Search for the cell housing the specified text and yield its [x, y] center coordinate. 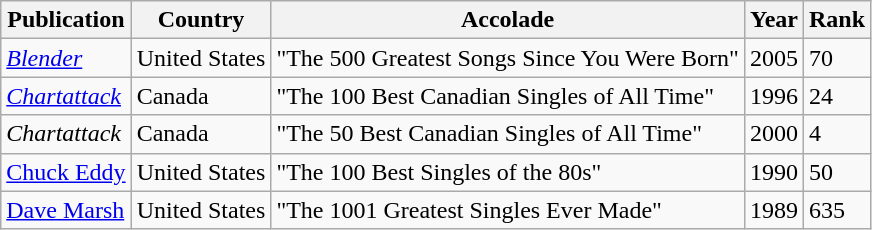
"The 50 Best Canadian Singles of All Time" [508, 134]
70 [836, 58]
"The 500 Greatest Songs Since You Were Born" [508, 58]
Accolade [508, 20]
2005 [774, 58]
"The 100 Best Singles of the 80s" [508, 172]
Dave Marsh [66, 210]
50 [836, 172]
1996 [774, 96]
"The 100 Best Canadian Singles of All Time" [508, 96]
2000 [774, 134]
4 [836, 134]
Country [201, 20]
1989 [774, 210]
Publication [66, 20]
Chuck Eddy [66, 172]
Year [774, 20]
24 [836, 96]
"The 1001 Greatest Singles Ever Made" [508, 210]
Rank [836, 20]
635 [836, 210]
Blender [66, 58]
1990 [774, 172]
